Output the (x, y) coordinate of the center of the cell containing the given text.  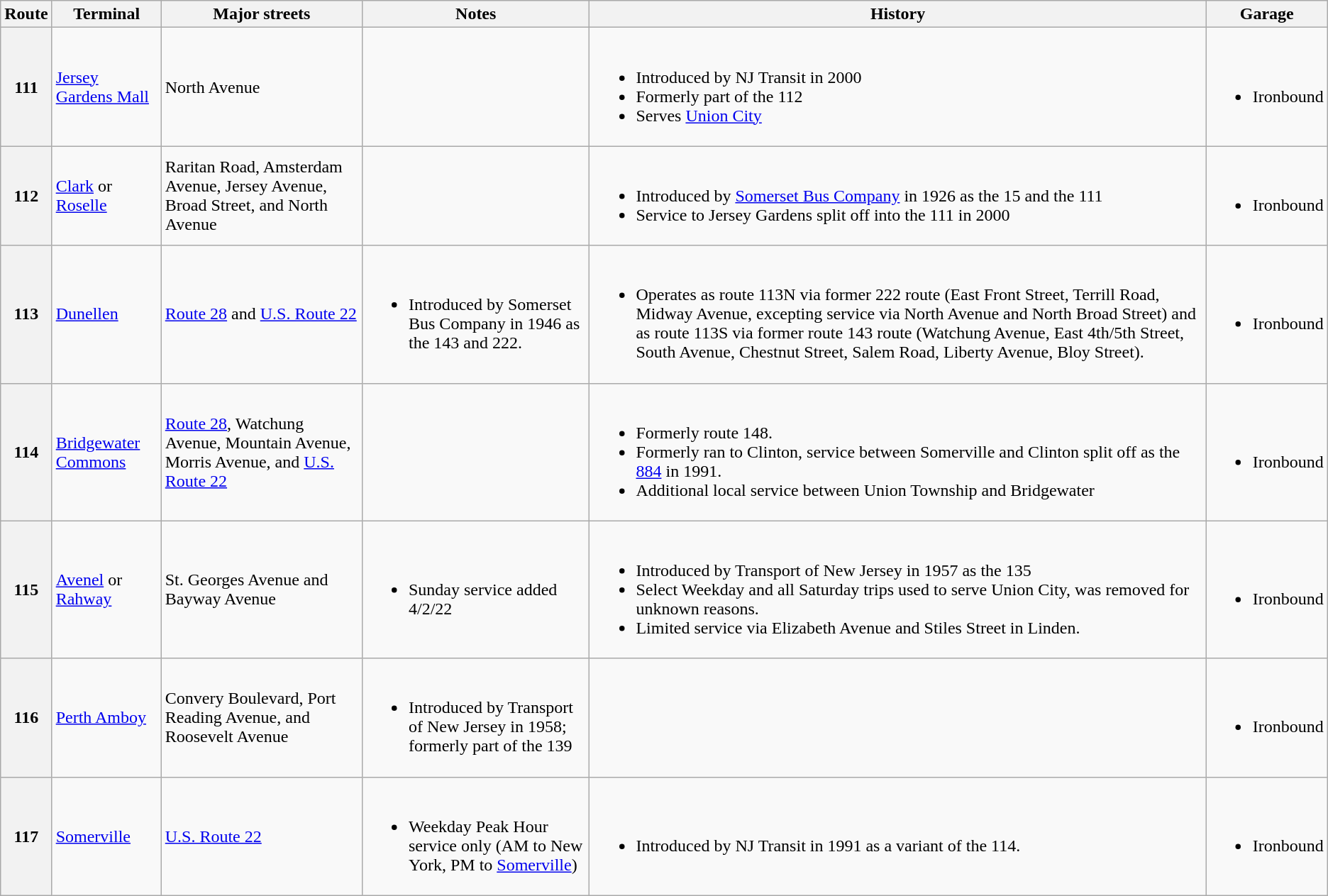
Perth Amboy (106, 718)
Introduced by NJ Transit in 2000Formerly part of the 112Serves Union City (898, 87)
Bridgewater Commons (106, 452)
St. Georges Avenue and Bayway Avenue (261, 590)
113 (26, 314)
Notes (475, 14)
Clark or Roselle (106, 196)
Major streets (261, 14)
Introduced by Transport of New Jersey in 1958; formerly part of the 139 (475, 718)
111 (26, 87)
Introduced by Somerset Bus Company in 1946 as the 143 and 222. (475, 314)
Route (26, 14)
Introduced by NJ Transit in 1991 as a variant of the 114. (898, 836)
Route 28, Watchung Avenue, Mountain Avenue, Morris Avenue, and U.S. Route 22 (261, 452)
Convery Boulevard, Port Reading Avenue, and Roosevelt Avenue (261, 718)
Sunday service added 4/2/22 (475, 590)
115 (26, 590)
112 (26, 196)
Route 28 and U.S. Route 22 (261, 314)
Avenel or Rahway (106, 590)
Terminal (106, 14)
Garage (1267, 14)
114 (26, 452)
Weekday Peak Hour service only (AM to New York, PM to Somerville) (475, 836)
History (898, 14)
116 (26, 718)
Raritan Road, Amsterdam Avenue, Jersey Avenue, Broad Street, and North Avenue (261, 196)
U.S. Route 22 (261, 836)
Dunellen (106, 314)
North Avenue (261, 87)
Introduced by Somerset Bus Company in 1926 as the 15 and the 111Service to Jersey Gardens split off into the 111 in 2000 (898, 196)
Somerville (106, 836)
Jersey Gardens Mall (106, 87)
117 (26, 836)
